Extract the [X, Y] coordinate from the center of the cell holding the provided text.  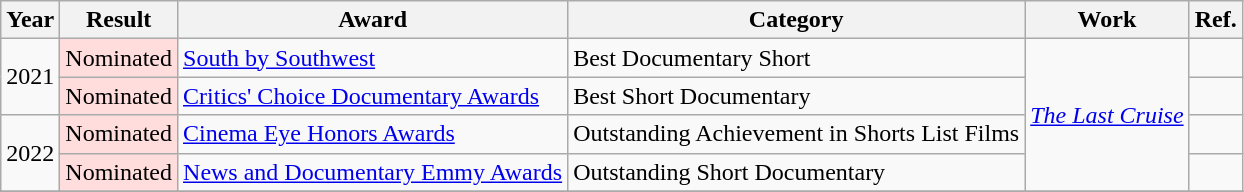
The Last Cruise [1107, 115]
Result [119, 20]
Outstanding Short Documentary [796, 172]
Year [30, 20]
Category [796, 20]
Best Documentary Short [796, 58]
News and Documentary Emmy Awards [373, 172]
Award [373, 20]
Work [1107, 20]
Cinema Eye Honors Awards [373, 134]
Outstanding Achievement in Shorts List Films [796, 134]
Best Short Documentary [796, 96]
Ref. [1216, 20]
Critics' Choice Documentary Awards [373, 96]
South by Southwest [373, 58]
2022 [30, 153]
2021 [30, 77]
